Return the [x, y] coordinate for the center point of the cell that contains the specified text.  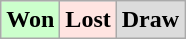
Lost [88, 20]
Won [30, 20]
Draw [150, 20]
